Scan for the cell matching the given text and deliver its [x, y] coordinate at center. 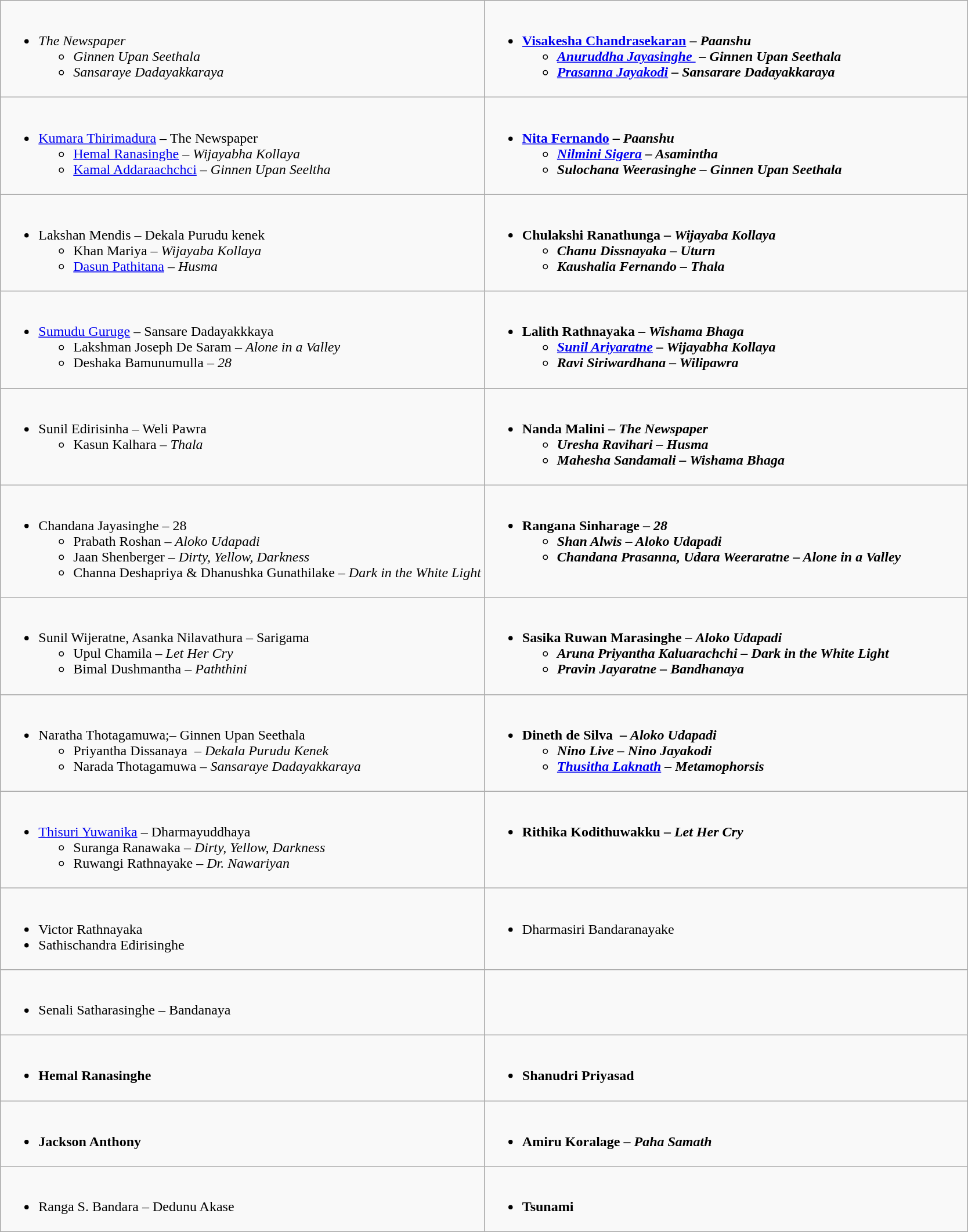
Thisuri Yuwanika – DharmayuddhayaSuranga Ranawaka – Dirty, Yellow, DarknessRuwangi Rathnayake – Dr. Nawariyan [243, 840]
Senali Satharasinghe – Bandanaya [243, 1002]
Chulakshi Ranathunga – Wijayaba KollayaChanu Dissnayaka – UturnKaushalia Fernando – Thala [726, 242]
Sasika Ruwan Marasinghe – Aloko UdapadiAruna Priyantha Kaluarachchi – Dark in the White LightPravin Jayaratne – Bandhanaya [726, 646]
Sunil Edirisinha – Weli PawraKasun Kalhara – Thala [243, 436]
Hemal Ranasinghe [243, 1067]
Lakshan Mendis – Dekala Purudu kenekKhan Mariya – Wijayaba KollayaDasun Pathitana – Husma [243, 242]
Nita Fernando – PaanshuNilmini Sigera – AsaminthaSulochana Weerasinghe – Ginnen Upan Seethala [726, 146]
Jackson Anthony [243, 1133]
Rangana Sinharage – 28Shan Alwis – Aloko UdapadiChandana Prasanna, Udara Weeraratne – Alone in a Valley [726, 541]
Nanda Malini – The Newspaper Uresha Ravihari – HusmaMahesha Sandamali – Wishama Bhaga [726, 436]
Visakesha Chandrasekaran – PaanshuAnuruddha Jayasinghe – Ginnen Upan SeethalaPrasanna Jayakodi – Sansarare Dadayakkaraya [726, 49]
The Newspaper Ginnen Upan Seethala Sansaraye Dadayakkaraya [243, 49]
Rithika Kodithuwakku – Let Her Cry [726, 840]
Dineth de Silva – Aloko UdapadiNino Live – Nino JayakodiThusitha Laknath – Metamophorsis [726, 742]
Lalith Rathnayaka – Wishama BhagaSunil Ariyaratne – Wijayabha KollayaRavi Siriwardhana – Wilipawra [726, 340]
Victor Rathnayaka Sathischandra Edirisinghe [243, 929]
Amiru Koralage – Paha Samath [726, 1133]
Sumudu Guruge – Sansare Dadayakkkaya Lakshman Joseph De Saram – Alone in a ValleyDeshaka Bamunumulla – 28 [243, 340]
Kumara Thirimadura – The Newspaper Hemal Ranasinghe – Wijayabha KollayaKamal Addaraachchci – Ginnen Upan Seeltha [243, 146]
Dharmasiri Bandaranayake [726, 929]
Shanudri Priyasad [726, 1067]
Naratha Thotagamuwa;– Ginnen Upan SeethalaPriyantha Dissanaya – Dekala Purudu KenekNarada Thotagamuwa – Sansaraye Dadayakkaraya [243, 742]
Tsunami [726, 1200]
Sunil Wijeratne, Asanka Nilavathura – SarigamaUpul Chamila – Let Her CryBimal Dushmantha – Paththini [243, 646]
Ranga S. Bandara – Dedunu Akase [243, 1200]
